Search for the cell housing the specified text and yield its [X, Y] center coordinate. 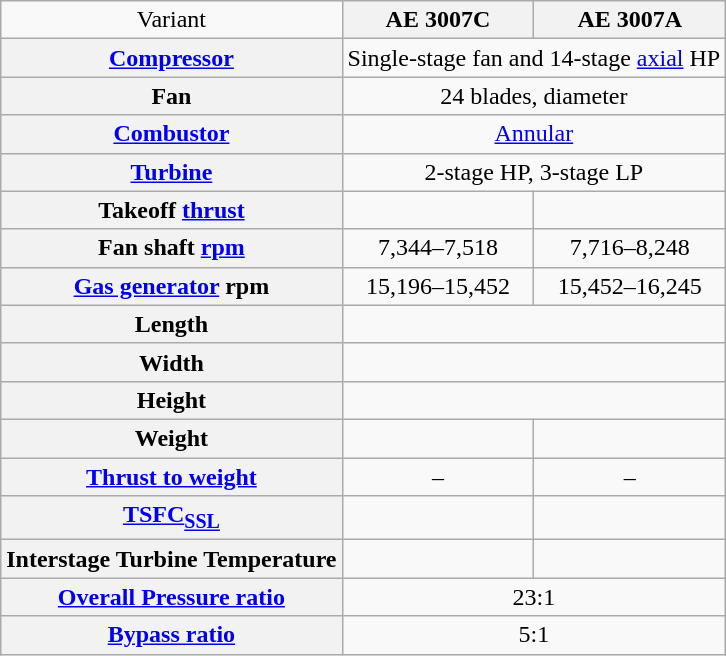
Width [172, 362]
Turbine [172, 172]
Length [172, 324]
Variant [172, 20]
AE 3007A [630, 20]
Height [172, 400]
7,716–8,248 [630, 248]
Overall Pressure ratio [172, 597]
23:1 [534, 597]
AE 3007C [438, 20]
Interstage Turbine Temperature [172, 559]
Gas generator rpm [172, 286]
Fan shaft rpm [172, 248]
Single-stage fan and 14-stage axial HP [534, 58]
Weight [172, 438]
5:1 [534, 635]
Thrust to weight [172, 477]
Annular [534, 134]
15,452–16,245 [630, 286]
TSFCSSL [172, 518]
Fan [172, 96]
24 blades, diameter [534, 96]
Takeoff thrust [172, 210]
15,196–15,452 [438, 286]
Combustor [172, 134]
7,344–7,518 [438, 248]
2-stage HP, 3-stage LP [534, 172]
Bypass ratio [172, 635]
Compressor [172, 58]
